Return (X, Y) of the center of cell containing provided text 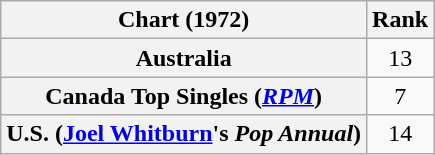
13 (400, 58)
14 (400, 134)
Rank (400, 20)
Australia (184, 58)
Chart (1972) (184, 20)
Canada Top Singles (RPM) (184, 96)
7 (400, 96)
U.S. (Joel Whitburn's Pop Annual) (184, 134)
